Return the (x, y) coordinate for the center point of the cell that contains the specified text.  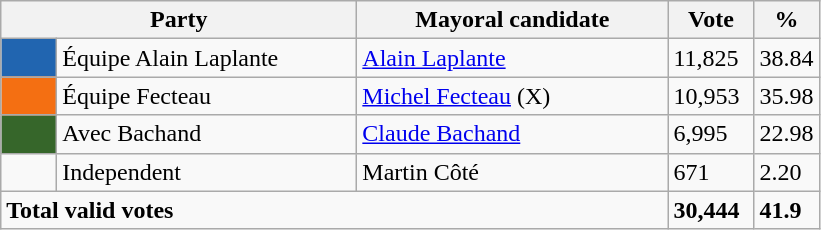
Total valid votes (334, 210)
Avec Bachand (207, 134)
10,953 (711, 96)
Équipe Fecteau (207, 96)
38.84 (786, 58)
Martin Côté (512, 172)
Party (179, 20)
Claude Bachand (512, 134)
671 (711, 172)
Alain Laplante (512, 58)
11,825 (711, 58)
Mayoral candidate (512, 20)
Vote (711, 20)
Michel Fecteau (X) (512, 96)
41.9 (786, 210)
6,995 (711, 134)
22.98 (786, 134)
% (786, 20)
Independent (207, 172)
2.20 (786, 172)
Équipe Alain Laplante (207, 58)
35.98 (786, 96)
30,444 (711, 210)
